Pinpoint the cell where the given text exists, returning its [X, Y] midpoint coordinate. 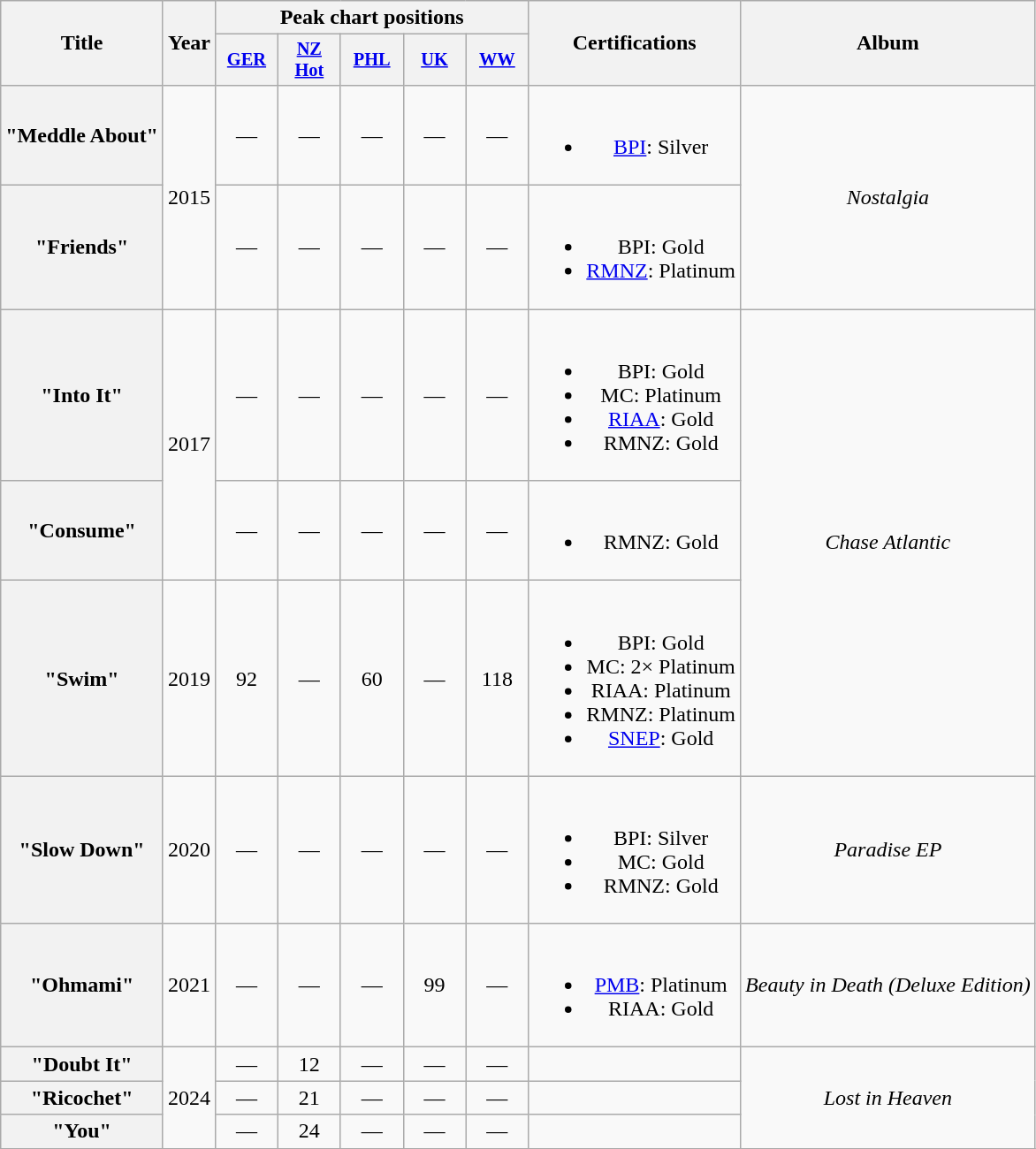
99 [435, 985]
Lost in Heaven [888, 1098]
"Friends" [82, 247]
PHL [371, 60]
PMB: PlatinumRIAA: Gold [635, 985]
Certifications [635, 43]
Beauty in Death (Deluxe Edition) [888, 985]
Year [189, 43]
118 [497, 679]
WW [497, 60]
"Slow Down" [82, 850]
NZHot [309, 60]
BPI: GoldMC: 2× PlatinumRIAA: PlatinumRMNZ: PlatinumSNEP: Gold [635, 679]
21 [309, 1098]
"Consume" [82, 530]
BPI: GoldRMNZ: Platinum [635, 247]
"Ohmami" [82, 985]
Chase Atlantic [888, 543]
60 [371, 679]
UK [435, 60]
"Swim" [82, 679]
BPI: Silver [635, 134]
2015 [189, 196]
Paradise EP [888, 850]
2024 [189, 1098]
GER [248, 60]
2021 [189, 985]
"Ricochet" [82, 1098]
2017 [189, 445]
2019 [189, 679]
12 [309, 1064]
BPI: GoldMC: PlatinumRIAA: GoldRMNZ: Gold [635, 395]
Nostalgia [888, 196]
RMNZ: Gold [635, 530]
"Meddle About" [82, 134]
24 [309, 1131]
Peak chart positions [372, 18]
Title [82, 43]
"You" [82, 1131]
Album [888, 43]
2020 [189, 850]
"Into It" [82, 395]
"Doubt It" [82, 1064]
92 [248, 679]
BPI: SilverMC: GoldRMNZ: Gold [635, 850]
